Find where the given text appears and provide that cell's center as [x, y] coordinate. 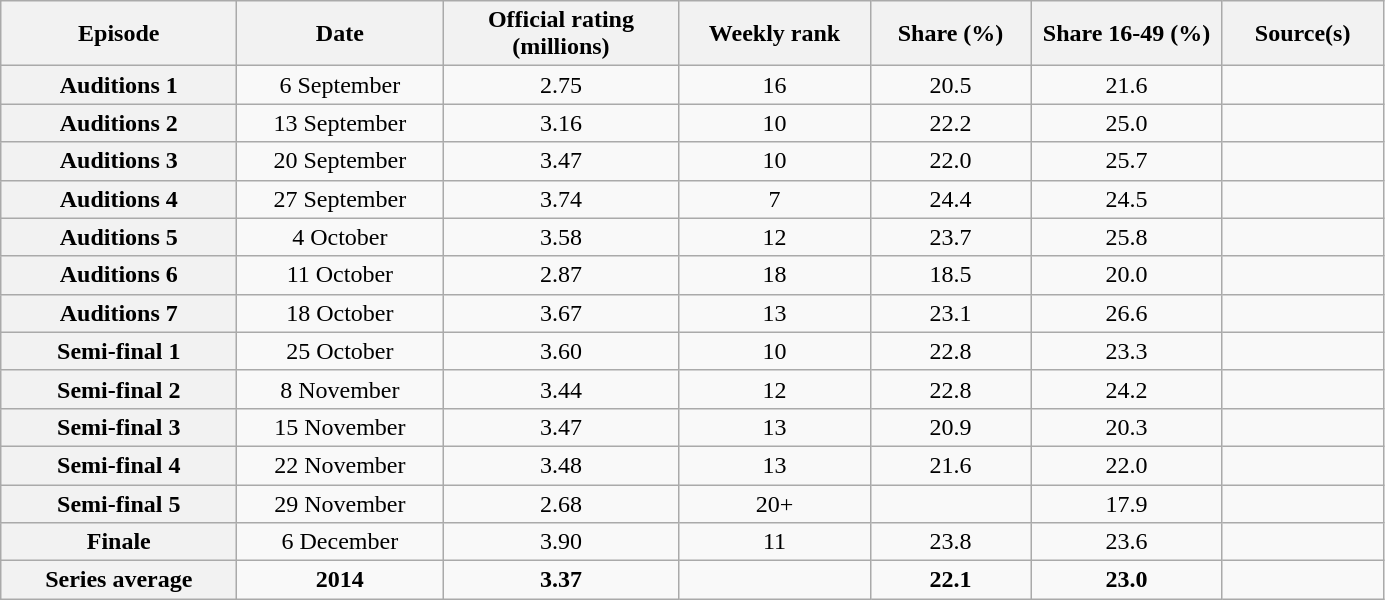
23.6 [1126, 542]
23.0 [1126, 580]
Auditions 7 [119, 313]
3.48 [561, 465]
13 September [340, 123]
18 [774, 275]
Semi-final 5 [119, 503]
24.2 [1126, 389]
6 September [340, 85]
23.7 [950, 237]
22 November [340, 465]
Auditions 1 [119, 85]
23.1 [950, 313]
Semi-final 4 [119, 465]
16 [774, 85]
20.3 [1126, 427]
Source(s) [1302, 34]
20.5 [950, 85]
Auditions 2 [119, 123]
20.0 [1126, 275]
3.44 [561, 389]
2.87 [561, 275]
Semi-final 2 [119, 389]
3.90 [561, 542]
23.8 [950, 542]
22.2 [950, 123]
3.58 [561, 237]
29 November [340, 503]
26.6 [1126, 313]
24.5 [1126, 199]
17.9 [1126, 503]
3.16 [561, 123]
24.4 [950, 199]
27 September [340, 199]
20 September [340, 161]
11 [774, 542]
3.37 [561, 580]
18.5 [950, 275]
3.74 [561, 199]
Series average [119, 580]
2014 [340, 580]
Share (%) [950, 34]
Semi-final 3 [119, 427]
25.8 [1126, 237]
Official rating(millions) [561, 34]
Episode [119, 34]
20.9 [950, 427]
20+ [774, 503]
25 October [340, 351]
2.75 [561, 85]
18 October [340, 313]
8 November [340, 389]
7 [774, 199]
Auditions 4 [119, 199]
2.68 [561, 503]
15 November [340, 427]
Auditions 6 [119, 275]
23.3 [1126, 351]
Share 16-49 (%) [1126, 34]
3.60 [561, 351]
Finale [119, 542]
25.0 [1126, 123]
11 October [340, 275]
Semi-final 1 [119, 351]
Auditions 3 [119, 161]
Date [340, 34]
22.1 [950, 580]
4 October [340, 237]
6 December [340, 542]
3.67 [561, 313]
Auditions 5 [119, 237]
25.7 [1126, 161]
Weekly rank [774, 34]
